Determine the (X, Y) coordinate at the center of the cell enclosing the given text.  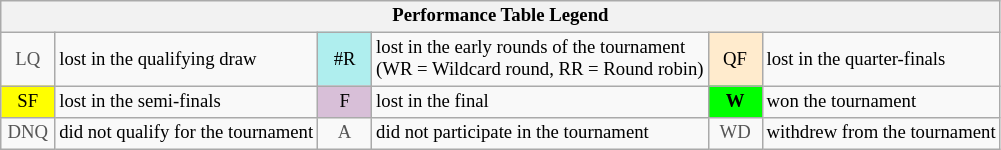
did not participate in the tournament (540, 134)
LQ (28, 60)
lost in the qualifying draw (186, 60)
#R (345, 60)
withdrew from the tournament (881, 134)
WD (735, 134)
lost in the final (540, 102)
lost in the early rounds of the tournament(WR = Wildcard round, RR = Round robin) (540, 60)
SF (28, 102)
QF (735, 60)
Performance Table Legend (500, 16)
did not qualify for the tournament (186, 134)
W (735, 102)
F (345, 102)
lost in the quarter-finals (881, 60)
A (345, 134)
lost in the semi-finals (186, 102)
DNQ (28, 134)
won the tournament (881, 102)
